For the text-containing cell, return its midpoint in [X, Y] coordinate format. 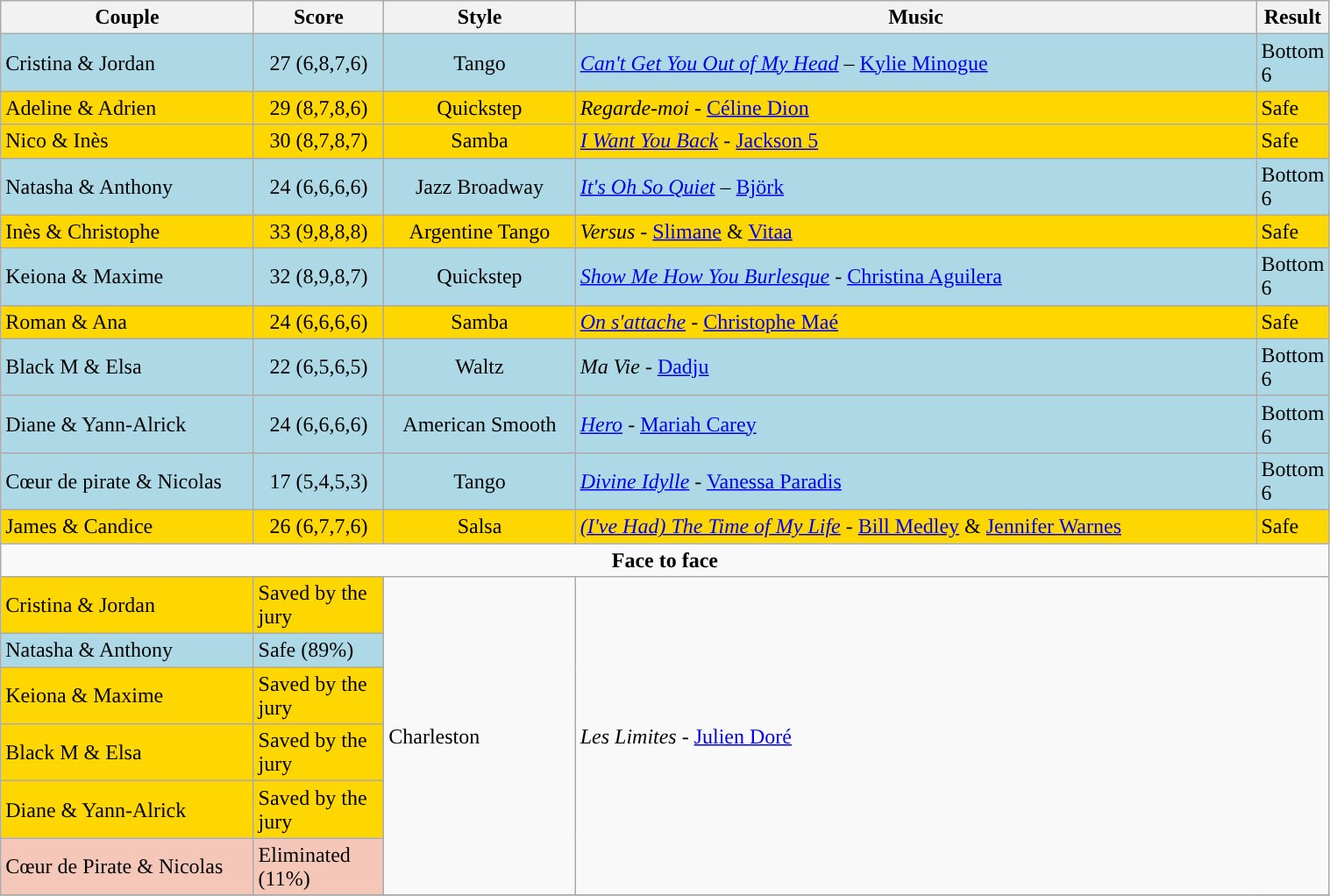
I Want You Back - Jackson 5 [915, 141]
American Smooth [480, 424]
Couple [127, 18]
Salsa [480, 526]
Divine Idylle - Vanessa Paradis [915, 480]
Versus - Slimane & Vitaa [915, 231]
Style [480, 18]
Charleston [480, 736]
33 (9,8,8,8) [319, 231]
Regarde-moi - Céline Dion [915, 108]
32 (8,9,8,7) [319, 277]
Ma Vie - Dadju [915, 366]
Eliminated (11%) [319, 866]
Hero - Mariah Carey [915, 424]
Argentine Tango [480, 231]
22 (6,5,6,5) [319, 366]
Nico & Inès [127, 141]
Roman & Ana [127, 322]
Cœur de pirate & Nicolas [127, 480]
(I've Had) The Time of My Life - Bill Medley & Jennifer Warnes [915, 526]
Jazz Broadway [480, 186]
Waltz [480, 366]
Score [319, 18]
17 (5,4,5,3) [319, 480]
It's Oh So Quiet – Björk [915, 186]
27 (6,8,7,6) [319, 63]
Les Limites - Julien Doré [952, 736]
Music [915, 18]
Face to face [665, 560]
Show Me How You Burlesque - Christina Aguilera [915, 277]
Safe (89%) [319, 651]
Adeline & Adrien [127, 108]
Can't Get You Out of My Head – Kylie Minogue [915, 63]
26 (6,7,7,6) [319, 526]
James & Candice [127, 526]
29 (8,7,8,6) [319, 108]
On s'attache - Christophe Maé [915, 322]
Result [1292, 18]
Cœur de Pirate & Nicolas [127, 866]
Inès & Christophe [127, 231]
30 (8,7,8,7) [319, 141]
